For the text-containing cell, return its midpoint in (X, Y) coordinate format. 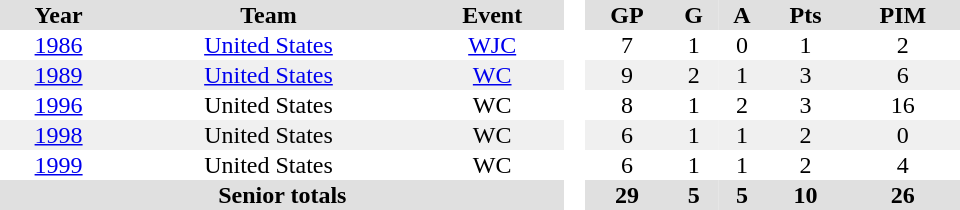
A (742, 15)
26 (903, 195)
4 (903, 165)
1996 (58, 105)
PIM (903, 15)
GP (626, 15)
Senior totals (282, 195)
1999 (58, 165)
1998 (58, 135)
G (694, 15)
7 (626, 45)
Year (58, 15)
Event (492, 15)
16 (903, 105)
9 (626, 75)
29 (626, 195)
Team (268, 15)
1986 (58, 45)
Pts (805, 15)
1989 (58, 75)
10 (805, 195)
8 (626, 105)
WJC (492, 45)
